Scan for the cell matching the given text and deliver its (X, Y) coordinate at center. 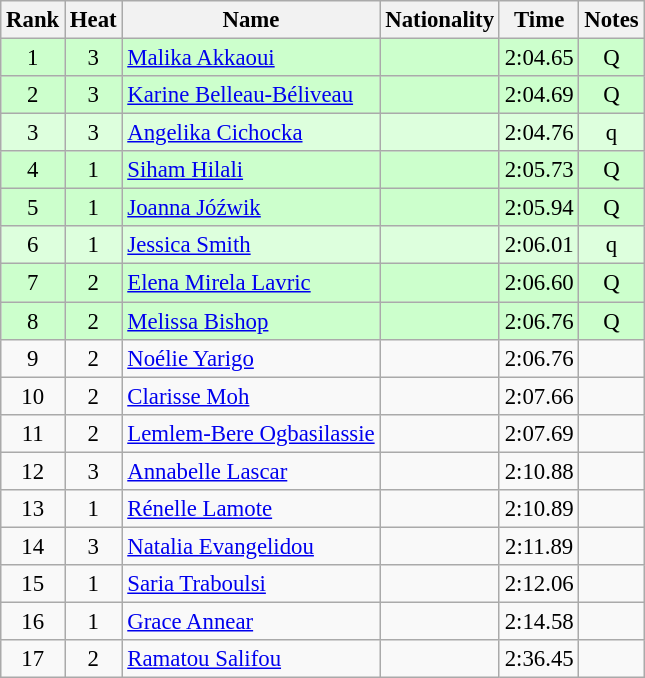
2:05.94 (539, 208)
13 (33, 509)
16 (33, 621)
Annabelle Lascar (251, 471)
4 (33, 170)
2:04.76 (539, 133)
2:14.58 (539, 621)
2:06.60 (539, 283)
Nationality (440, 20)
2:07.66 (539, 396)
17 (33, 659)
Jessica Smith (251, 245)
Rank (33, 20)
8 (33, 321)
Saria Traboulsi (251, 584)
Clarisse Moh (251, 396)
10 (33, 396)
14 (33, 546)
Ramatou Salifou (251, 659)
Angelika Cichocka (251, 133)
Natalia Evangelidou (251, 546)
12 (33, 471)
2:36.45 (539, 659)
Melissa Bishop (251, 321)
6 (33, 245)
15 (33, 584)
Name (251, 20)
2:04.69 (539, 95)
11 (33, 433)
Karine Belleau-Béliveau (251, 95)
Noélie Yarigo (251, 358)
Malika Akkaoui (251, 58)
2:10.89 (539, 509)
Time (539, 20)
5 (33, 208)
2:11.89 (539, 546)
7 (33, 283)
9 (33, 358)
Elena Mirela Lavric (251, 283)
Joanna Jóźwik (251, 208)
2:04.65 (539, 58)
Heat (94, 20)
Grace Annear (251, 621)
Rénelle Lamote (251, 509)
2:05.73 (539, 170)
2:06.01 (539, 245)
2:10.88 (539, 471)
Siham Hilali (251, 170)
Lemlem-Bere Ogbasilassie (251, 433)
2:07.69 (539, 433)
Notes (612, 20)
2:12.06 (539, 584)
